For the text-containing cell, return its midpoint in (x, y) coordinate format. 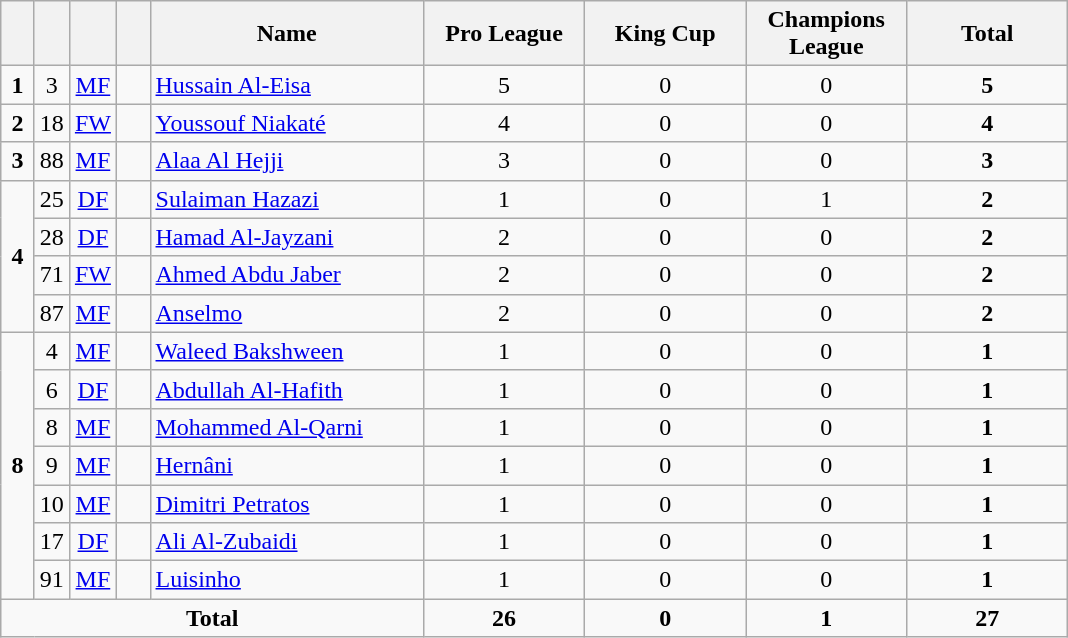
Hussain Al-Eisa (287, 85)
88 (52, 161)
King Cup (666, 34)
Ali Al-Zubaidi (287, 542)
25 (52, 199)
87 (52, 313)
Hamad Al-Jayzani (287, 237)
Youssouf Niakaté (287, 123)
Hernâni (287, 465)
Dimitri Petratos (287, 503)
17 (52, 542)
Ahmed Abdu Jaber (287, 275)
9 (52, 465)
18 (52, 123)
Waleed Bakshween (287, 351)
Luisinho (287, 580)
Anselmo (287, 313)
26 (504, 618)
Champions League (826, 34)
Pro League (504, 34)
28 (52, 237)
Sulaiman Hazazi (287, 199)
Mohammed Al-Qarni (287, 427)
Name (287, 34)
Alaa Al Hejji (287, 161)
71 (52, 275)
27 (988, 618)
Abdullah Al-Hafith (287, 389)
6 (52, 389)
10 (52, 503)
91 (52, 580)
